Search for the cell housing the specified text and yield its [x, y] center coordinate. 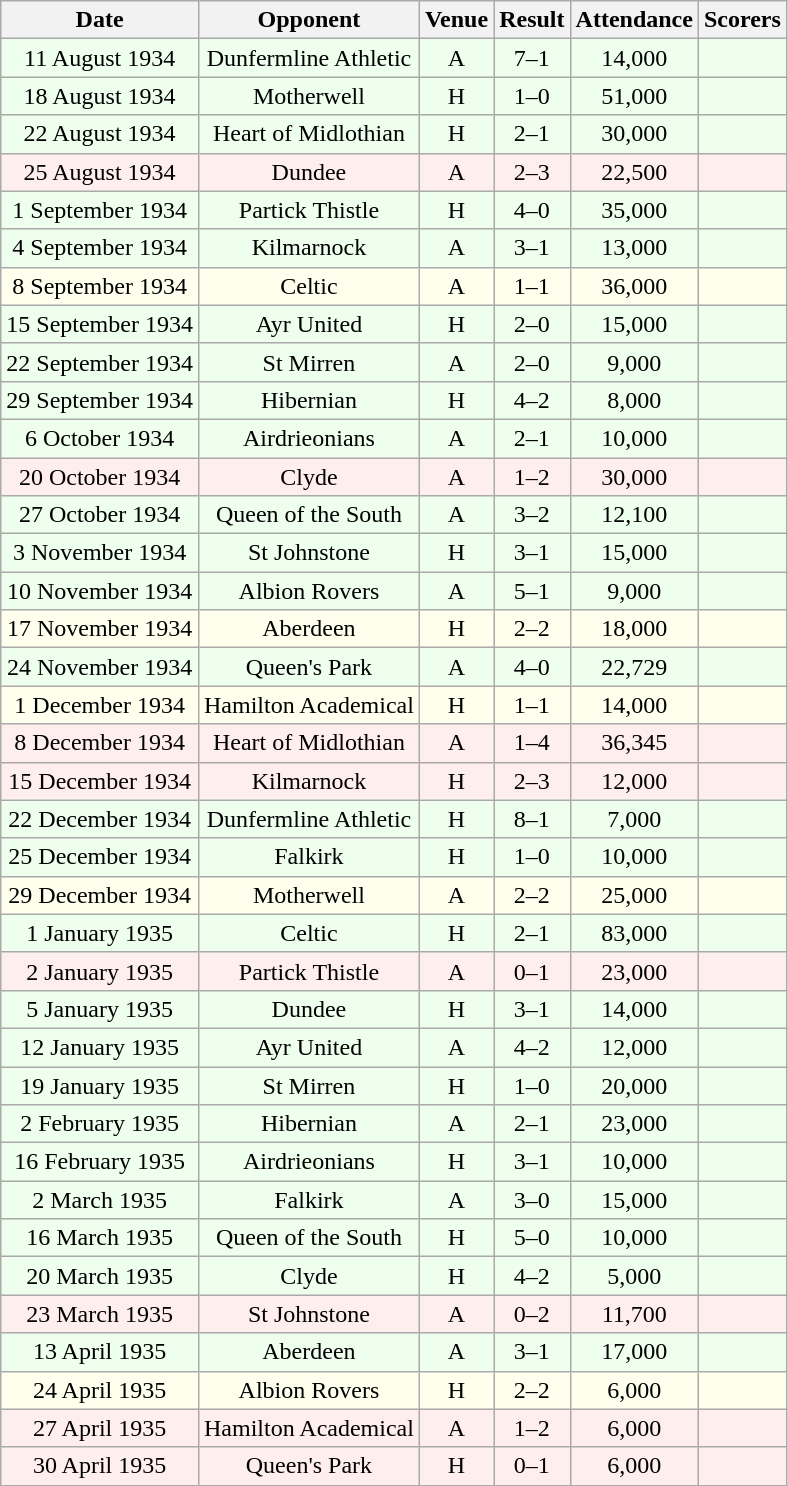
13 April 1935 [100, 1352]
22,500 [634, 172]
13,000 [634, 248]
12,100 [634, 515]
1 September 1934 [100, 210]
24 April 1935 [100, 1390]
23 March 1935 [100, 1314]
3 November 1934 [100, 553]
Date [100, 20]
22,729 [634, 667]
17 November 1934 [100, 629]
24 November 1934 [100, 667]
16 February 1935 [100, 1162]
11 August 1934 [100, 58]
27 October 1934 [100, 515]
8 December 1934 [100, 743]
3–0 [532, 1200]
25 August 1934 [100, 172]
Scorers [742, 20]
20 October 1934 [100, 477]
8–1 [532, 819]
35,000 [634, 210]
12 January 1935 [100, 1047]
17,000 [634, 1352]
20,000 [634, 1085]
2 March 1935 [100, 1200]
11,700 [634, 1314]
Attendance [634, 20]
19 January 1935 [100, 1085]
29 September 1934 [100, 400]
51,000 [634, 96]
3–2 [532, 515]
8 September 1934 [100, 286]
18,000 [634, 629]
6 October 1934 [100, 438]
18 August 1934 [100, 96]
5–1 [532, 591]
30 April 1935 [100, 1466]
15 December 1934 [100, 781]
36,345 [634, 743]
1 December 1934 [100, 705]
16 March 1935 [100, 1238]
25,000 [634, 895]
2 February 1935 [100, 1124]
15 September 1934 [100, 324]
25 December 1934 [100, 857]
8,000 [634, 400]
10 November 1934 [100, 591]
0–2 [532, 1314]
20 March 1935 [100, 1276]
5 January 1935 [100, 1009]
22 December 1934 [100, 819]
4 September 1934 [100, 248]
22 August 1934 [100, 134]
7,000 [634, 819]
83,000 [634, 933]
36,000 [634, 286]
5,000 [634, 1276]
1–4 [532, 743]
Opponent [308, 20]
2 January 1935 [100, 971]
Result [532, 20]
1 January 1935 [100, 933]
29 December 1934 [100, 895]
7–1 [532, 58]
Venue [456, 20]
27 April 1935 [100, 1428]
5–0 [532, 1238]
22 September 1934 [100, 362]
